Return the [X, Y] coordinate for the center point of the cell that contains the specified text.  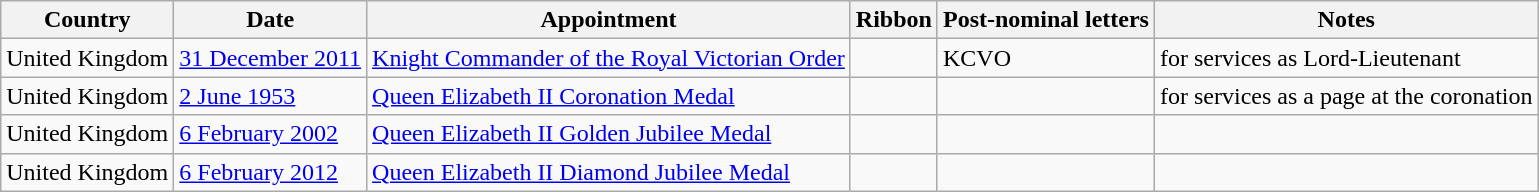
Queen Elizabeth II Golden Jubilee Medal [609, 134]
31 December 2011 [270, 58]
Notes [1346, 20]
Queen Elizabeth II Coronation Medal [609, 96]
KCVO [1046, 58]
for services as Lord-Lieutenant [1346, 58]
Post-nominal letters [1046, 20]
Queen Elizabeth II Diamond Jubilee Medal [609, 172]
Country [88, 20]
6 February 2002 [270, 134]
Date [270, 20]
Appointment [609, 20]
6 February 2012 [270, 172]
Ribbon [894, 20]
for services as a page at the coronation [1346, 96]
2 June 1953 [270, 96]
Knight Commander of the Royal Victorian Order [609, 58]
